From the cell containing the given text, extract its center point as (X, Y) coordinate. 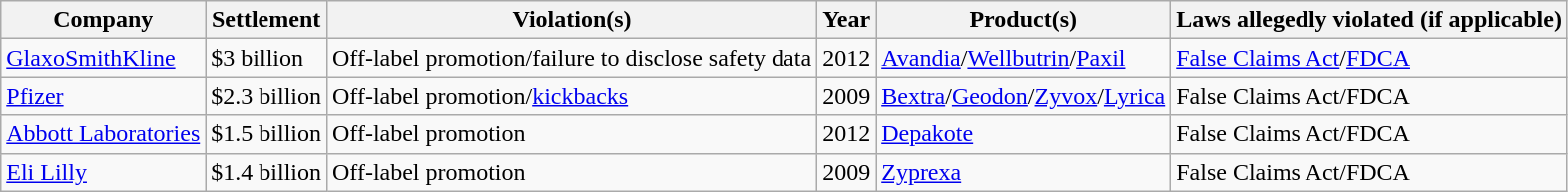
Laws allegedly violated (if applicable) (1369, 20)
Product(s) (1024, 20)
Settlement (266, 20)
Abbott Laboratories (104, 134)
$3 billion (266, 58)
Eli Lilly (104, 172)
Pfizer (104, 96)
Avandia/Wellbutrin/Paxil (1024, 58)
Depakote (1024, 134)
$2.3 billion (266, 96)
GlaxoSmithKline (104, 58)
Year (846, 20)
Zyprexa (1024, 172)
Off-label promotion/kickbacks (571, 96)
$1.5 billion (266, 134)
$1.4 billion (266, 172)
Bextra/Geodon/Zyvox/Lyrica (1024, 96)
Off-label promotion/failure to disclose safety data (571, 58)
Company (104, 20)
Violation(s) (571, 20)
